Capture the cell that displays the provided text and extract its (X, Y) central coordinate. 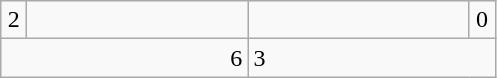
6 (124, 58)
3 (372, 58)
0 (482, 20)
2 (14, 20)
